Search for the cell housing the specified text and yield its [X, Y] center coordinate. 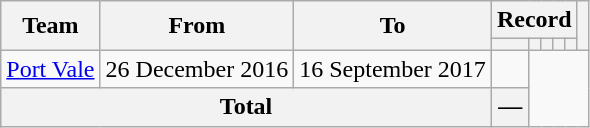
26 December 2016 [197, 69]
Record [534, 20]
Total [246, 107]
Team [50, 26]
— [510, 107]
16 September 2017 [393, 69]
From [197, 26]
To [393, 26]
Port Vale [50, 69]
